Return [X, Y] of the center of cell containing provided text 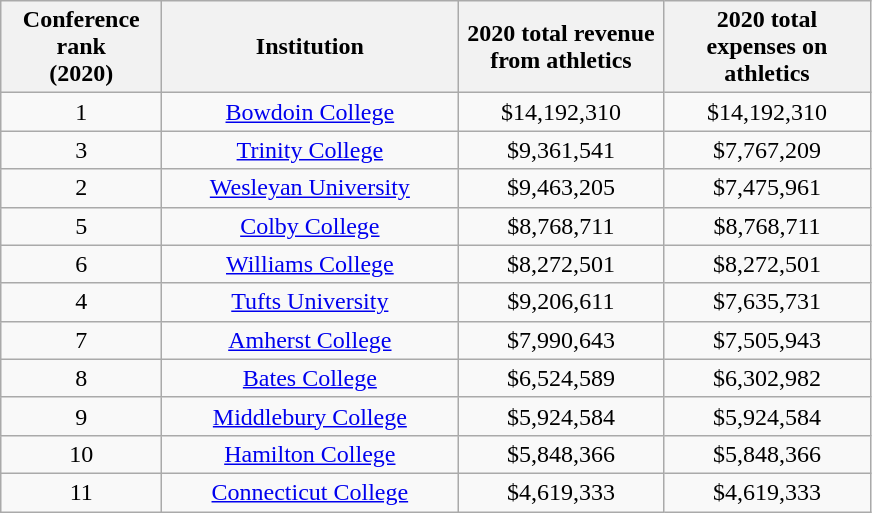
$6,302,982 [767, 378]
Institution [310, 47]
$7,767,209 [767, 150]
10 [82, 454]
8 [82, 378]
2020 total revenue from athletics [561, 47]
$6,524,589 [561, 378]
2020 total expenses on athletics [767, 47]
$7,475,961 [767, 188]
Connecticut College [310, 492]
6 [82, 264]
Amherst College [310, 340]
Tufts University [310, 302]
Wesleyan University [310, 188]
7 [82, 340]
4 [82, 302]
$9,361,541 [561, 150]
1 [82, 112]
$9,206,611 [561, 302]
5 [82, 226]
Middlebury College [310, 416]
Bowdoin College [310, 112]
$7,635,731 [767, 302]
$7,990,643 [561, 340]
Trinity College [310, 150]
11 [82, 492]
Conference rank(2020) [82, 47]
3 [82, 150]
Williams College [310, 264]
Bates College [310, 378]
9 [82, 416]
Hamilton College [310, 454]
$7,505,943 [767, 340]
Colby College [310, 226]
$9,463,205 [561, 188]
2 [82, 188]
